Search for the cell housing the specified text and yield its [X, Y] center coordinate. 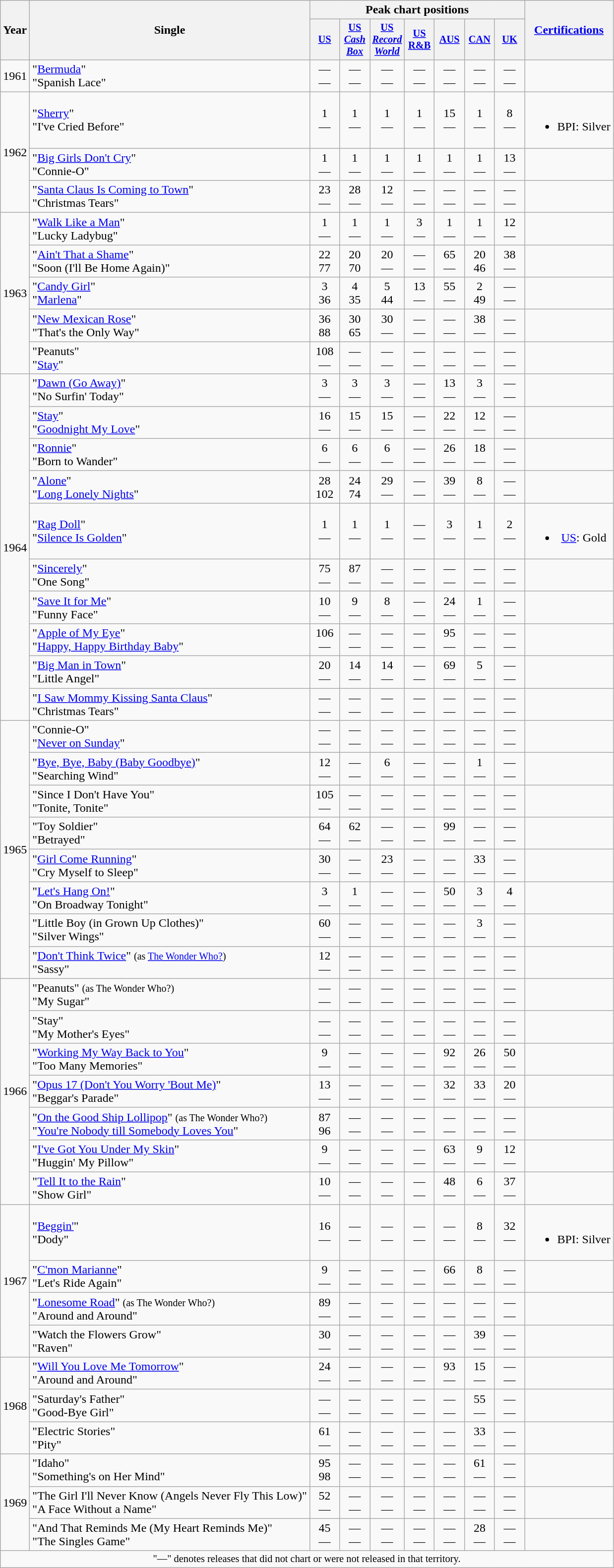
Peak chart positions [417, 10]
2277 [324, 261]
"Since I Don't Have You""Tonite, Tonite" [170, 801]
60— [324, 930]
"Ronnie""Born to Wander" [170, 454]
64— [324, 833]
105— [324, 801]
"Apple of My Eye""Happy, Happy Birthday Baby" [170, 640]
37— [510, 1188]
62— [355, 833]
87— [355, 575]
65— [449, 261]
95— [449, 640]
1967 [15, 1281]
1968 [15, 1405]
US Record World [387, 40]
"On the Good Ship Lollipop" (as The Wonder Who?)"You're Nobody till Somebody Loves You" [170, 1124]
52— [324, 1503]
"Bye, Bye, Baby (Baby Goodbye)""Searching Wind" [170, 769]
435 [355, 294]
108— [324, 358]
"Watch the Flowers Grow""Raven" [170, 1341]
1969 [15, 1503]
"Opus 17 (Don't You Worry 'Bout Me)""Beggar's Parade" [170, 1091]
UK [510, 40]
63— [449, 1155]
"—" denotes releases that did not chart or were not released in that territory. [307, 1559]
"Alone""Long Lonely Nights" [170, 487]
336 [324, 294]
92— [449, 1059]
"Stay""Goodnight My Love" [170, 422]
"Toy Soldier""Betrayed" [170, 833]
"Tell It to the Rain""Show Girl" [170, 1188]
28102 [324, 487]
US R&B [420, 40]
"Will You Love Me Tomorrow""Around and Around" [170, 1374]
"Walk Like a Man""Lucky Ladybug" [170, 229]
93— [449, 1374]
"Sherry""I've Cried Before" [170, 120]
"Rag Doll""Silence Is Golden" [170, 531]
2046 [480, 261]
CAN [480, 40]
69— [449, 672]
"Electric Stories""Pity" [170, 1438]
1964 [15, 547]
Year [15, 30]
249 [480, 294]
89— [324, 1309]
"Let's Hang On!""On Broadway Tonight" [170, 898]
1961 [15, 75]
"Bermuda""Spanish Lace" [170, 75]
AUS [449, 40]
"Big Man in Town""Little Angel" [170, 672]
"Idaho""Something's on Her Mind" [170, 1470]
"I've Got You Under My Skin""Huggin' My Pillow" [170, 1155]
4— [510, 898]
22— [449, 422]
"Lonesome Road" (as The Wonder Who?)"Around and Around" [170, 1309]
"Candy Girl""Marlena" [170, 294]
3688 [324, 325]
544 [387, 294]
"Working My Way Back to You" "Too Many Memories" [170, 1059]
"Save It for Me""Funny Face" [170, 607]
1966 [15, 1091]
9598 [324, 1470]
"Santa Claus Is Coming to Town""Christmas Tears" [170, 196]
US [324, 40]
66— [449, 1276]
18— [480, 454]
"Sincerely""One Song" [170, 575]
2— [510, 531]
99— [449, 833]
75— [324, 575]
"Dawn (Go Away)""No Surfin' Today" [170, 390]
"Connie-O""Never on Sunday" [170, 737]
29— [387, 487]
2070 [355, 261]
48— [449, 1188]
"Big Girls Don't Cry""Connie-O" [170, 165]
"Stay""My Mother's Eyes" [170, 1026]
Single [170, 30]
3065 [355, 325]
"And That Reminds Me (My Heart Reminds Me)""The Singles Game" [170, 1534]
"Peanuts""Stay" [170, 358]
"New Mexican Rose""That's the Only Way" [170, 325]
"I Saw Mommy Kissing Santa Claus""Christmas Tears" [170, 704]
"The Girl I'll Never Know (Angels Never Fly This Low)""A Face Without a Name" [170, 1503]
"Beggin'""Dody" [170, 1233]
"Ain't That a Shame""Soon (I'll Be Home Again)" [170, 261]
2474 [355, 487]
US Cash Box [355, 40]
Certifications [569, 30]
US: Gold [569, 531]
"C'mon Marianne""Let's Ride Again" [170, 1276]
1963 [15, 294]
"Saturday's Father""Good-Bye Girl" [170, 1405]
"Girl Come Running""Cry Myself to Sleep" [170, 866]
"Little Boy (in Grown Up Clothes)""Silver Wings" [170, 930]
8796 [324, 1124]
1962 [15, 153]
45— [324, 1534]
5— [480, 672]
1965 [15, 849]
"Peanuts" (as The Wonder Who?)"My Sugar" [170, 995]
"Don't Think Twice" (as The Wonder Who?)"Sassy" [170, 962]
106— [324, 640]
